For the text-containing cell, return its midpoint in (X, Y) coordinate format. 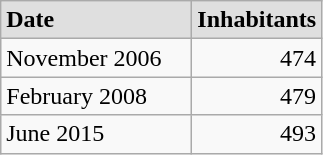
479 (257, 96)
Date (96, 20)
493 (257, 134)
474 (257, 58)
Inhabitants (257, 20)
November 2006 (96, 58)
February 2008 (96, 96)
June 2015 (96, 134)
